Find where the given text appears and provide that cell's center as [x, y] coordinate. 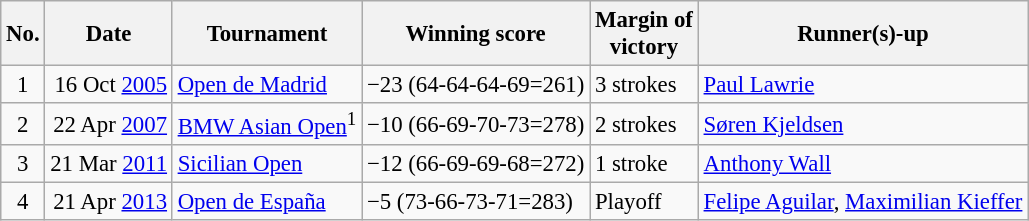
No. [23, 34]
−12 (66-69-69-68=272) [476, 164]
Open de Madrid [266, 85]
−5 (73-66-73-71=283) [476, 202]
1 [23, 85]
1 stroke [644, 164]
Felipe Aguilar, Maximilian Kieffer [862, 202]
−10 (66-69-70-73=278) [476, 124]
Playoff [644, 202]
Runner(s)-up [862, 34]
Anthony Wall [862, 164]
Open de España [266, 202]
16 Oct 2005 [108, 85]
Søren Kjeldsen [862, 124]
21 Mar 2011 [108, 164]
3 strokes [644, 85]
2 strokes [644, 124]
Date [108, 34]
Margin ofvictory [644, 34]
Tournament [266, 34]
−23 (64-64-64-69=261) [476, 85]
BMW Asian Open1 [266, 124]
22 Apr 2007 [108, 124]
21 Apr 2013 [108, 202]
Paul Lawrie [862, 85]
2 [23, 124]
4 [23, 202]
Sicilian Open [266, 164]
3 [23, 164]
Winning score [476, 34]
